Search for the cell housing the specified text and yield its (X, Y) center coordinate. 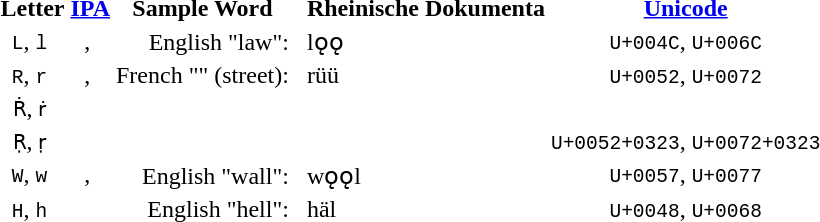
wǫǫl (426, 176)
English "wall": (203, 176)
rüü (426, 75)
French "" (street): (203, 75)
English "law": (203, 42)
lǫǫ (426, 42)
